Output the (X, Y) coordinate of the center of the cell containing the given text.  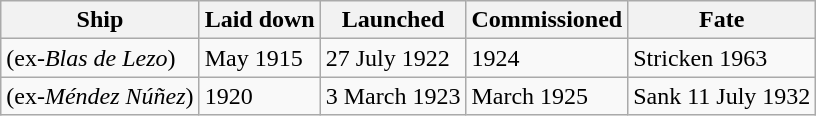
Launched (393, 20)
May 1915 (260, 58)
1920 (260, 96)
Ship (100, 20)
Laid down (260, 20)
Stricken 1963 (722, 58)
Sank 11 July 1932 (722, 96)
3 March 1923 (393, 96)
Commissioned (547, 20)
(ex-Blas de Lezo) (100, 58)
1924 (547, 58)
(ex-Méndez Núñez) (100, 96)
27 July 1922 (393, 58)
Fate (722, 20)
March 1925 (547, 96)
